Capture the cell that displays the provided text and extract its (x, y) central coordinate. 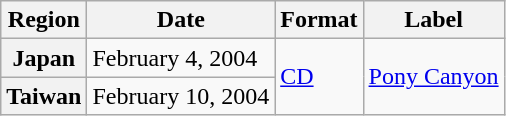
Region (44, 20)
February 4, 2004 (181, 58)
February 10, 2004 (181, 96)
CD (319, 77)
Taiwan (44, 96)
Format (319, 20)
Date (181, 20)
Label (434, 20)
Pony Canyon (434, 77)
Japan (44, 58)
